Provide the [x, y] coordinate of the cell's center where the given text is located.  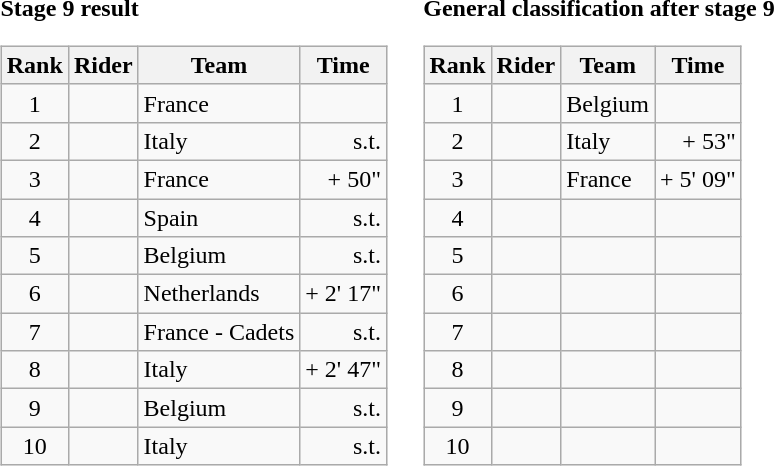
+ 5' 09" [698, 179]
+ 2' 47" [344, 370]
Spain [219, 217]
+ 2' 17" [344, 294]
France - Cadets [219, 332]
+ 53" [698, 141]
+ 50" [344, 179]
Netherlands [219, 294]
